Return the [x, y] coordinate for the center point of the cell that contains the specified text.  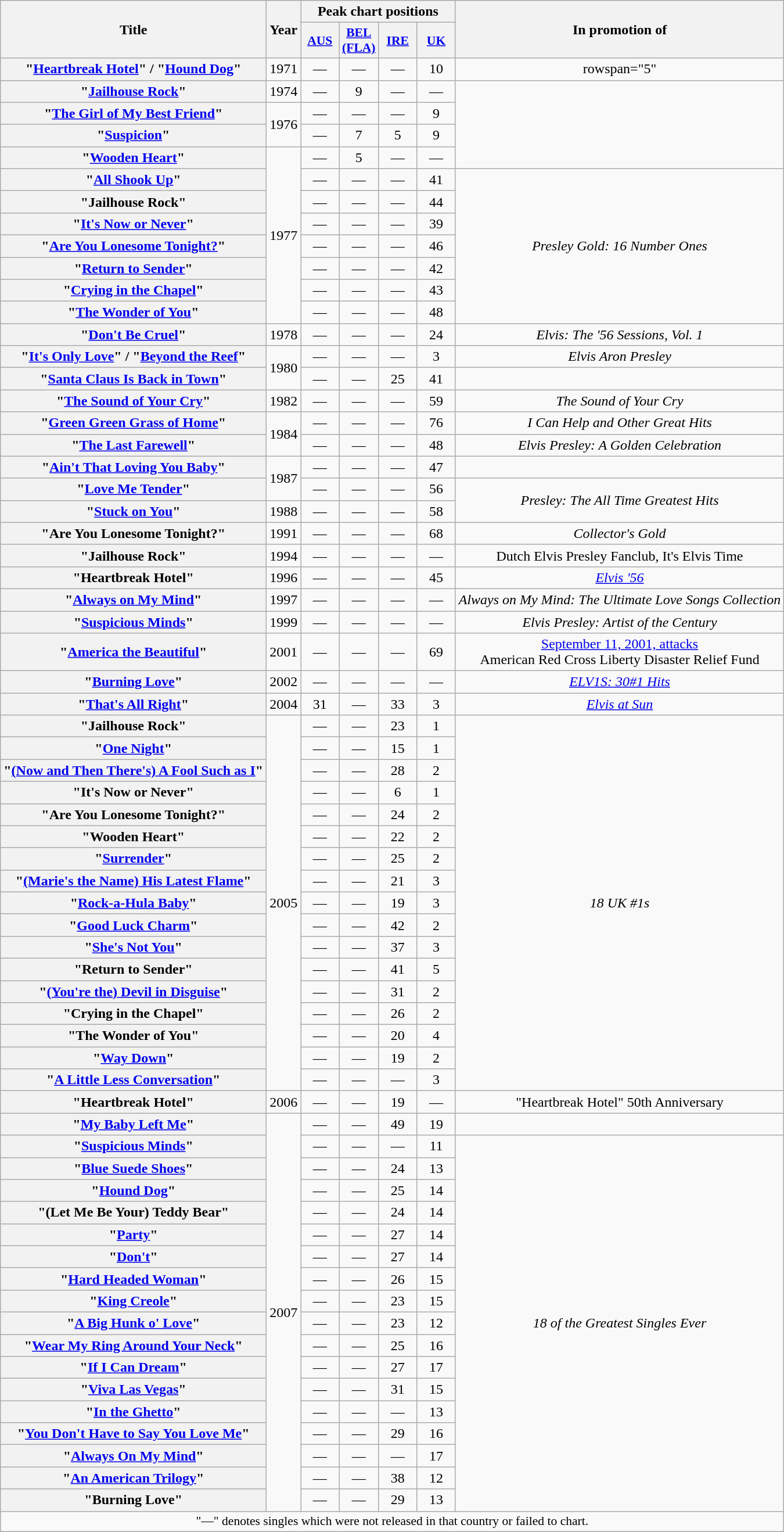
"(You're the) Devil in Disguise" [134, 992]
UK [436, 41]
39 [436, 224]
"If I Can Dream" [134, 1368]
"Suspicion" [134, 135]
"Always on My Mind" [134, 600]
Peak chart positions [379, 12]
rowspan="5" [620, 69]
"The Girl of My Best Friend" [134, 113]
"Stuck on You" [134, 511]
1997 [283, 600]
47 [436, 467]
58 [436, 511]
1988 [283, 511]
"Surrender" [134, 859]
22 [398, 837]
1996 [283, 577]
AUS [320, 41]
The Sound of Your Cry [620, 401]
37 [398, 947]
"—" denotes singles which were not released in that country or failed to chart. [393, 1522]
"She's Not You" [134, 947]
"An American Trilogy" [134, 1478]
38 [398, 1478]
"One Night" [134, 748]
20 [398, 1036]
"A Big Hunk o' Love" [134, 1323]
Always on My Mind: The Ultimate Love Songs Collection [620, 600]
4 [436, 1036]
"Wear My Ring Around Your Neck" [134, 1345]
2002 [283, 682]
68 [436, 533]
11 [436, 1146]
"Santa Claus Is Back in Town" [134, 379]
7 [359, 135]
18 UK #1s [620, 903]
"Viva Las Vegas" [134, 1390]
2001 [283, 652]
Elvis at Sun [620, 704]
Presley: The All Time Greatest Hits [620, 500]
46 [436, 246]
"Party" [134, 1235]
Elvis Presley: Artist of the Century [620, 622]
Elvis: The '56 Sessions, Vol. 1 [620, 335]
59 [436, 401]
"America the Beautiful" [134, 652]
"(Let Me Be Your) Teddy Bear" [134, 1212]
Elvis Presley: A Golden Celebration [620, 445]
"A Little Less Conversation" [134, 1080]
Collector's Gold [620, 533]
1987 [283, 478]
"Way Down" [134, 1058]
"Green Green Grass of Home" [134, 423]
45 [436, 577]
"Always On My Mind" [134, 1456]
"Good Luck Charm" [134, 925]
"Don't Be Cruel" [134, 335]
"Hard Headed Woman" [134, 1279]
IRE [398, 41]
In promotion of [620, 29]
44 [436, 202]
49 [398, 1124]
69 [436, 652]
1977 [283, 235]
"Heartbreak Hotel" 50th Anniversary [620, 1102]
Year [283, 29]
76 [436, 423]
1991 [283, 533]
"My Baby Left Me" [134, 1124]
"It's Only Love" / "Beyond the Reef" [134, 357]
"All Shook Up" [134, 180]
33 [398, 704]
10 [436, 69]
1984 [283, 434]
"That's All Right" [134, 704]
1978 [283, 335]
56 [436, 489]
2007 [283, 1312]
1971 [283, 69]
"(Now and Then There's) A Fool Such as I" [134, 770]
2004 [283, 704]
2006 [283, 1102]
1976 [283, 124]
1974 [283, 91]
6 [398, 792]
"Hound Dog" [134, 1190]
Title [134, 29]
1982 [283, 401]
"(Marie's the Name) His Latest Flame" [134, 881]
BEL(FLA) [359, 41]
1999 [283, 622]
I Can Help and Other Great Hits [620, 423]
21 [398, 881]
18 of the Greatest Singles Ever [620, 1323]
"Ain't That Loving You Baby" [134, 467]
"King Creole" [134, 1301]
"The Sound of Your Cry" [134, 401]
ELV1S: 30#1 Hits [620, 682]
"Heartbreak Hotel" / "Hound Dog" [134, 69]
"Don't" [134, 1257]
"Rock-a-Hula Baby" [134, 903]
Dutch Elvis Presley Fanclub, It's Elvis Time [620, 555]
"You Don't Have to Say You Love Me" [134, 1434]
September 11, 2001, attacksAmerican Red Cross Liberty Disaster Relief Fund [620, 652]
1994 [283, 555]
"In the Ghetto" [134, 1412]
2005 [283, 903]
43 [436, 290]
Elvis Aron Presley [620, 357]
1980 [283, 368]
"Love Me Tender" [134, 489]
Elvis '56 [620, 577]
28 [398, 770]
"The Last Farewell" [134, 445]
Presley Gold: 16 Number Ones [620, 246]
"Blue Suede Shoes" [134, 1168]
